Extract the (X, Y) coordinate from the center of the cell holding the provided text.  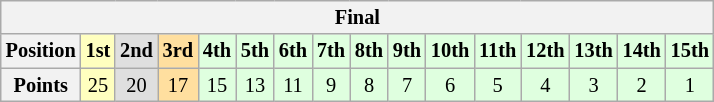
Points (41, 85)
13 (255, 85)
7 (407, 85)
9th (407, 51)
4 (545, 85)
5th (255, 51)
20 (136, 85)
Final (358, 17)
11th (498, 51)
6th (293, 51)
9 (331, 85)
3rd (178, 51)
Position (41, 51)
25 (98, 85)
11 (293, 85)
17 (178, 85)
8 (369, 85)
13th (593, 51)
2nd (136, 51)
14th (642, 51)
6 (450, 85)
15 (217, 85)
7th (331, 51)
15th (690, 51)
4th (217, 51)
1 (690, 85)
1st (98, 51)
2 (642, 85)
5 (498, 85)
8th (369, 51)
12th (545, 51)
3 (593, 85)
10th (450, 51)
